Provide the [x, y] coordinate of the cell's center where the given text is located.  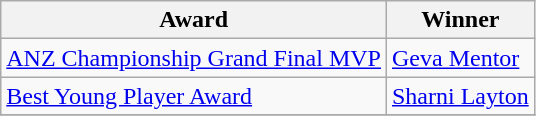
Winner [460, 20]
Sharni Layton [460, 96]
Best Young Player Award [194, 96]
ANZ Championship Grand Final MVP [194, 58]
Award [194, 20]
Geva Mentor [460, 58]
